Search for the cell housing the specified text and yield its (X, Y) center coordinate. 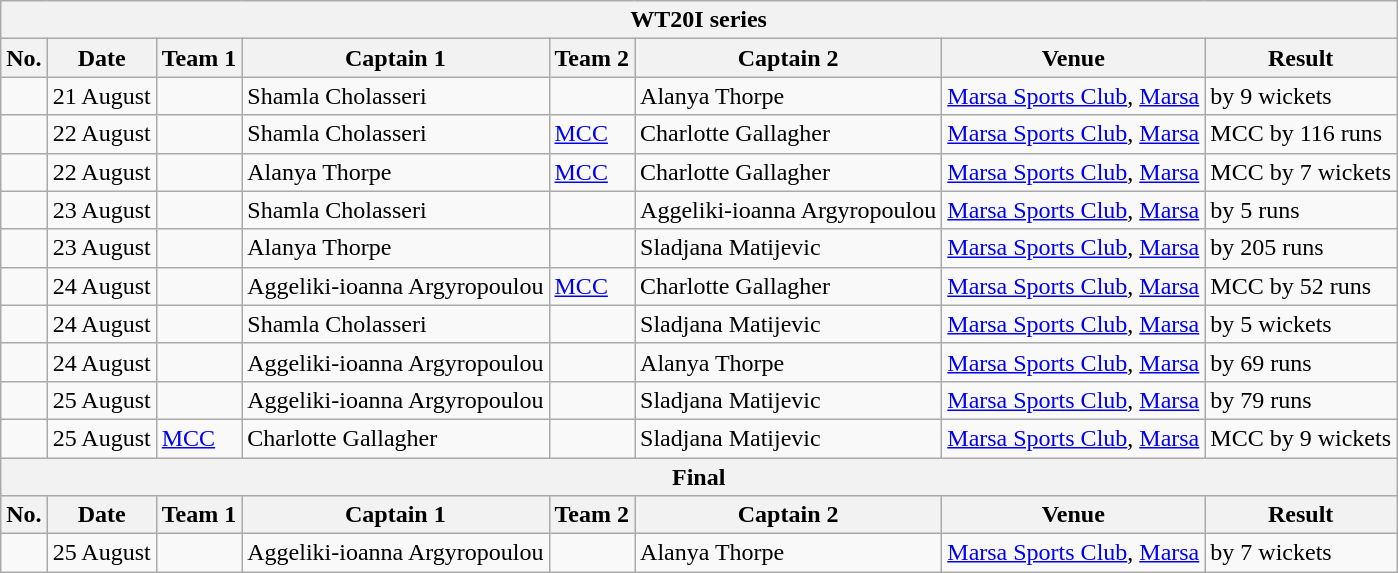
MCC by 116 runs (1301, 134)
by 79 runs (1301, 400)
MCC by 7 wickets (1301, 172)
MCC by 52 runs (1301, 286)
by 9 wickets (1301, 96)
by 7 wickets (1301, 553)
by 205 runs (1301, 248)
by 5 runs (1301, 210)
by 5 wickets (1301, 324)
Final (699, 477)
by 69 runs (1301, 362)
21 August (102, 96)
MCC by 9 wickets (1301, 438)
WT20I series (699, 20)
